Provide the (x, y) coordinate of the cell's center where the given text is located.  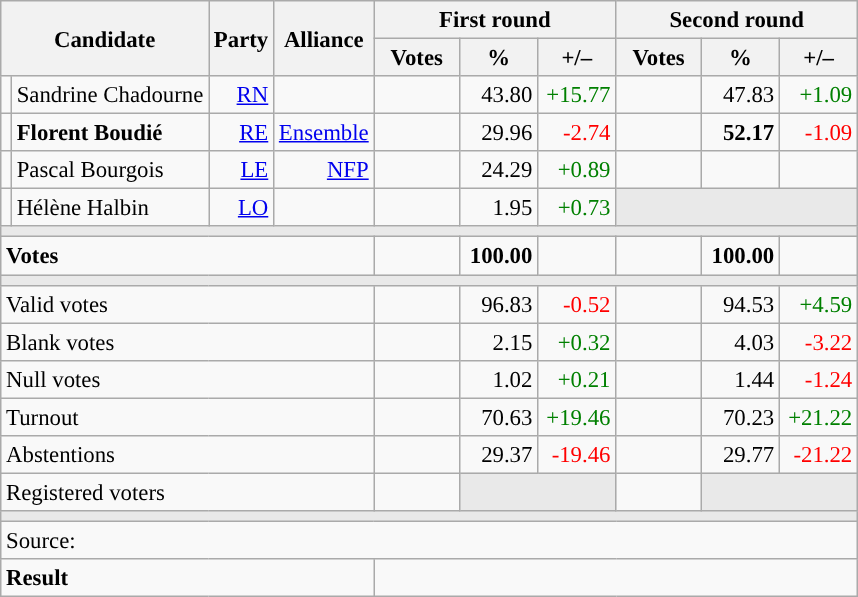
Ensemble (324, 133)
Second round (737, 20)
Candidate (105, 38)
Party (242, 38)
1.95 (499, 208)
70.23 (740, 417)
Source: (430, 540)
24.29 (499, 170)
Turnout (188, 417)
+21.22 (818, 417)
Blank votes (188, 342)
Alliance (324, 38)
RE (242, 133)
Registered voters (188, 492)
52.17 (740, 133)
RN (242, 95)
Abstentions (188, 455)
LE (242, 170)
29.37 (499, 455)
29.96 (499, 133)
+19.46 (577, 417)
70.63 (499, 417)
Result (188, 578)
-1.09 (818, 133)
+0.32 (577, 342)
43.80 (499, 95)
-19.46 (577, 455)
LO (242, 208)
+15.77 (577, 95)
29.77 (740, 455)
1.44 (740, 379)
Valid votes (188, 304)
+0.73 (577, 208)
4.03 (740, 342)
-2.74 (577, 133)
96.83 (499, 304)
+4.59 (818, 304)
Florent Boudié (110, 133)
-0.52 (577, 304)
-21.22 (818, 455)
1.02 (499, 379)
NFP (324, 170)
+0.89 (577, 170)
94.53 (740, 304)
Pascal Bourgois (110, 170)
First round (495, 20)
47.83 (740, 95)
-1.24 (818, 379)
Sandrine Chadourne (110, 95)
Null votes (188, 379)
+1.09 (818, 95)
-3.22 (818, 342)
Hélène Halbin (110, 208)
+0.21 (577, 379)
2.15 (499, 342)
